Identify which cell holds the provided text, then report its (X, Y) central coordinate. 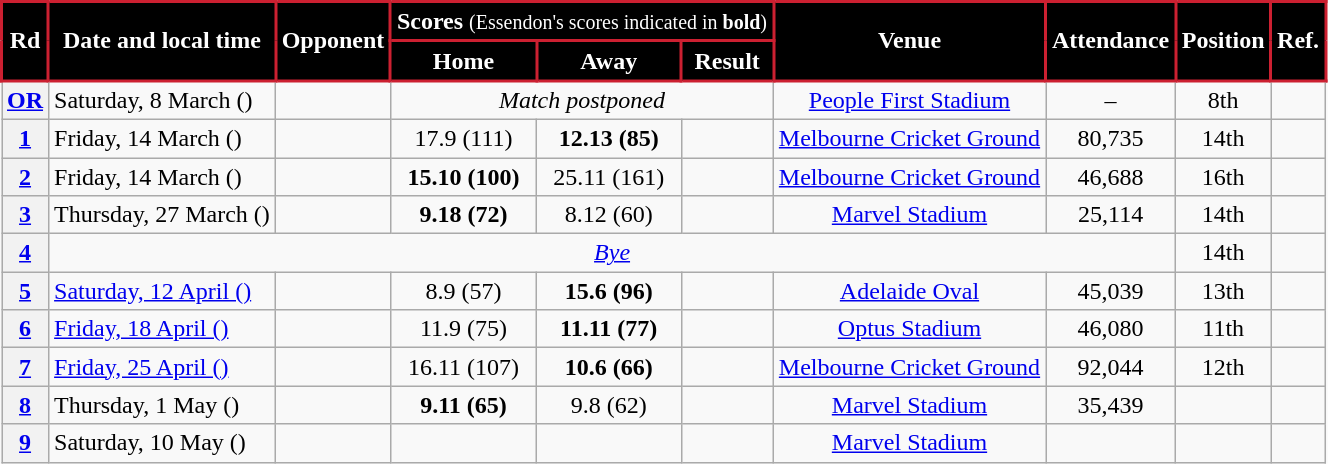
6 (26, 329)
OR (26, 100)
Saturday, 10 May () (162, 443)
5 (26, 291)
25,114 (1111, 215)
4 (26, 253)
Bye (612, 253)
Rd (26, 42)
10.6 (66) (608, 367)
9.8 (62) (608, 405)
Saturday, 8 March () (162, 100)
People First Stadium (909, 100)
Saturday, 12 April () (162, 291)
Home (464, 61)
Attendance (1111, 42)
8.9 (57) (464, 291)
9.11 (65) (464, 405)
13th (1224, 291)
Ref. (1298, 42)
Scores (Essendon's scores indicated in bold) (582, 22)
12.13 (85) (608, 138)
8 (26, 405)
45,039 (1111, 291)
16th (1224, 177)
8th (1224, 100)
1 (26, 138)
2 (26, 177)
Thursday, 1 May () (162, 405)
12th (1224, 367)
15.6 (96) (608, 291)
Result (727, 61)
Thursday, 27 March () (162, 215)
11.9 (75) (464, 329)
9 (26, 443)
– (1111, 100)
46,688 (1111, 177)
8.12 (60) (608, 215)
Optus Stadium (909, 329)
3 (26, 215)
11.11 (77) (608, 329)
15.10 (100) (464, 177)
16.11 (107) (464, 367)
Adelaide Oval (909, 291)
Friday, 18 April () (162, 329)
46,080 (1111, 329)
7 (26, 367)
Friday, 25 April () (162, 367)
Opponent (332, 42)
35,439 (1111, 405)
17.9 (111) (464, 138)
Date and local time (162, 42)
11th (1224, 329)
Away (608, 61)
Position (1224, 42)
Venue (909, 42)
80,735 (1111, 138)
25.11 (161) (608, 177)
9.18 (72) (464, 215)
Match postponed (582, 100)
92,044 (1111, 367)
